For the text-containing cell, return its midpoint in (X, Y) coordinate format. 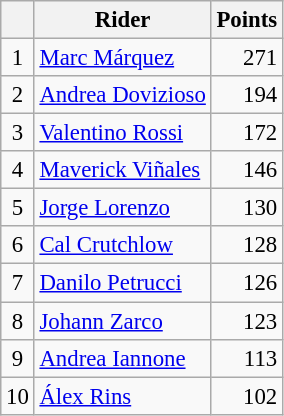
1 (18, 58)
194 (246, 95)
10 (18, 396)
Danilo Petrucci (122, 283)
130 (246, 208)
113 (246, 358)
128 (246, 245)
5 (18, 208)
2 (18, 95)
3 (18, 133)
Johann Zarco (122, 321)
6 (18, 245)
271 (246, 58)
4 (18, 170)
Cal Crutchlow (122, 245)
146 (246, 170)
Rider (122, 20)
Maverick Viñales (122, 170)
Marc Márquez (122, 58)
8 (18, 321)
Valentino Rossi (122, 133)
9 (18, 358)
Álex Rins (122, 396)
126 (246, 283)
Andrea Dovizioso (122, 95)
7 (18, 283)
172 (246, 133)
Jorge Lorenzo (122, 208)
Points (246, 20)
Andrea Iannone (122, 358)
102 (246, 396)
123 (246, 321)
